Determine the [x, y] coordinate at the center of the cell enclosing the given text.  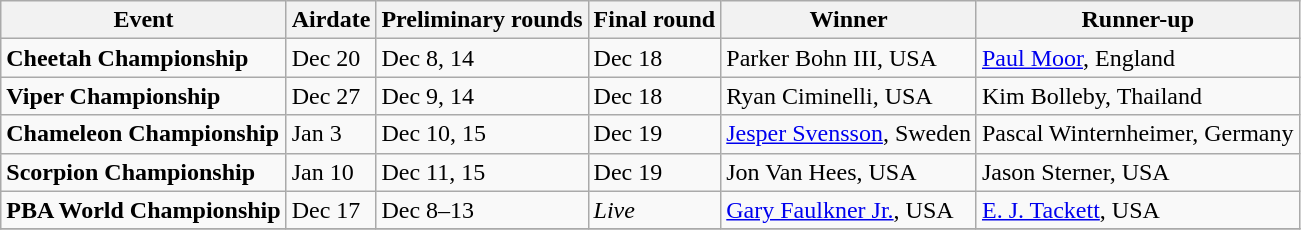
Cheetah Championship [144, 58]
Dec 20 [331, 58]
Dec 11, 15 [482, 172]
Dec 8, 14 [482, 58]
Ryan Ciminelli, USA [849, 96]
Pascal Winternheimer, Germany [1138, 134]
Chameleon Championship [144, 134]
Runner-up [1138, 20]
Dec 17 [331, 210]
Kim Bolleby, Thailand [1138, 96]
Preliminary rounds [482, 20]
Scorpion Championship [144, 172]
Jan 10 [331, 172]
Jon Van Hees, USA [849, 172]
Dec 27 [331, 96]
Parker Bohn III, USA [849, 58]
Dec 8–13 [482, 210]
E. J. Tackett, USA [1138, 210]
Jesper Svensson, Sweden [849, 134]
Jan 3 [331, 134]
Airdate [331, 20]
Dec 10, 15 [482, 134]
Viper Championship [144, 96]
Dec 9, 14 [482, 96]
Gary Faulkner Jr., USA [849, 210]
Winner [849, 20]
PBA World Championship [144, 210]
Jason Sterner, USA [1138, 172]
Final round [654, 20]
Event [144, 20]
Paul Moor, England [1138, 58]
Live [654, 210]
